Output the (X, Y) coordinate of the center of the cell containing the given text.  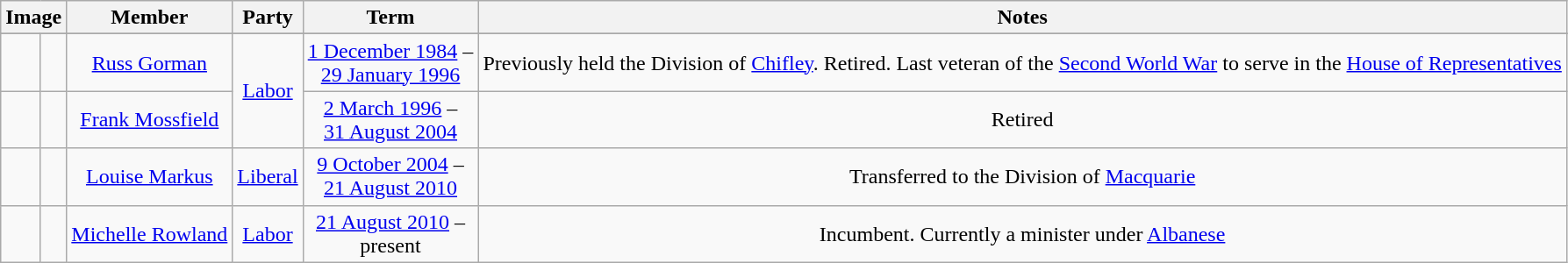
2 March 1996 –31 August 2004 (390, 119)
Retired (1022, 119)
Party (268, 18)
Russ Gorman (149, 63)
Member (149, 18)
Image (33, 18)
21 August 2010 –present (390, 233)
Louise Markus (149, 177)
Term (390, 18)
Notes (1022, 18)
9 October 2004 –21 August 2010 (390, 177)
1 December 1984 –29 January 1996 (390, 63)
Michelle Rowland (149, 233)
Frank Mossfield (149, 119)
Previously held the Division of Chifley. Retired. Last veteran of the Second World War to serve in the House of Representatives (1022, 63)
Incumbent. Currently a minister under Albanese (1022, 233)
Liberal (268, 177)
Transferred to the Division of Macquarie (1022, 177)
